Find where the given text appears and provide that cell's center as [X, Y] coordinate. 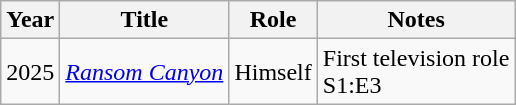
Himself [273, 72]
Year [30, 20]
Notes [416, 20]
Ransom Canyon [144, 72]
Title [144, 20]
Role [273, 20]
2025 [30, 72]
First television roleS1:E3 [416, 72]
